Pinpoint the cell where the given text exists, returning its (x, y) midpoint coordinate. 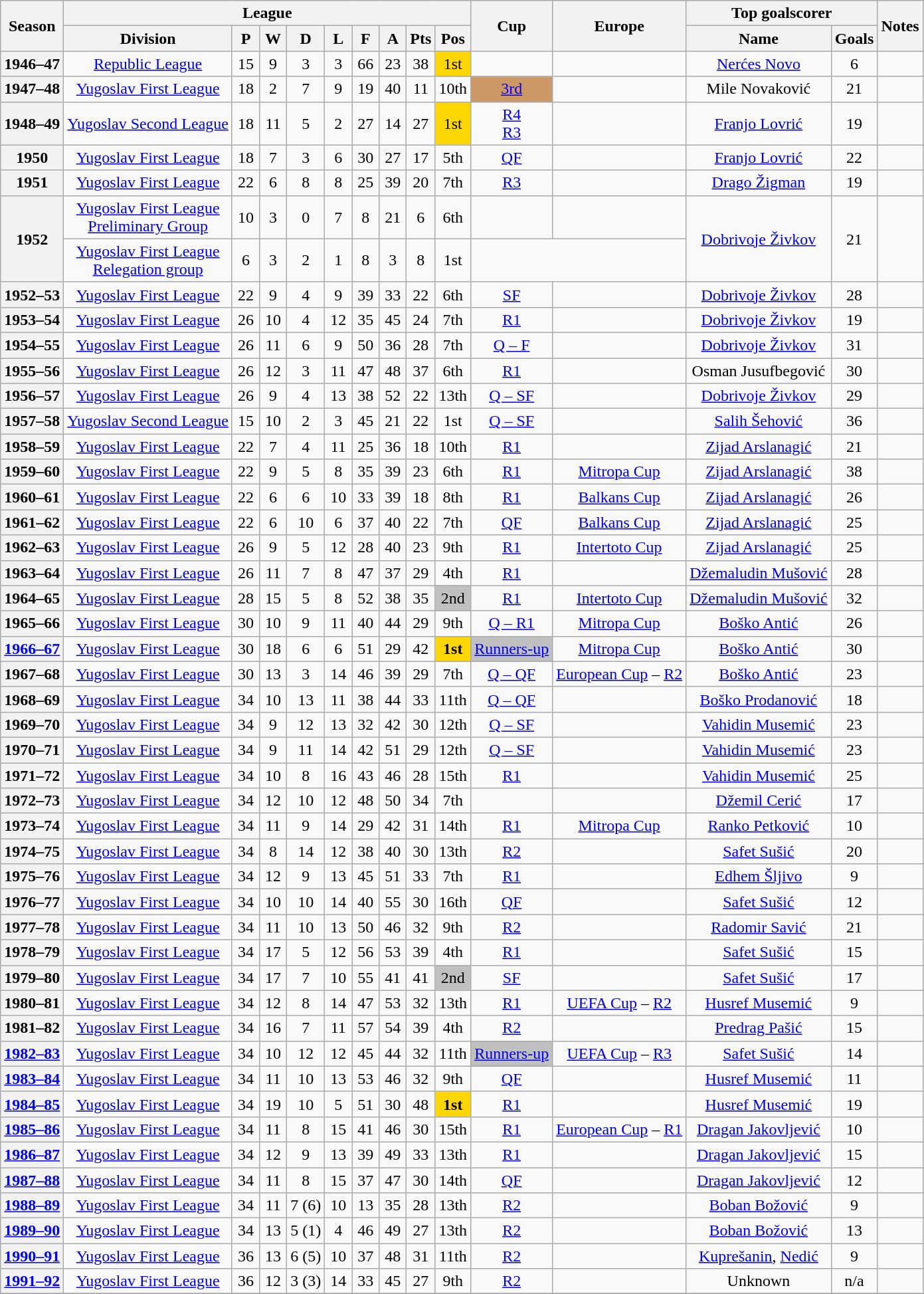
Radomir Savić (759, 927)
0 (306, 217)
1977–78 (32, 927)
1952–53 (32, 294)
Nerćes Novo (759, 64)
1958–59 (32, 447)
Drago Žigman (759, 183)
1970–71 (32, 750)
1982–83 (32, 1053)
R3 (511, 183)
5th (453, 158)
1974–75 (32, 851)
Yugoslav First LeaguePreliminary Group (148, 217)
Division (148, 39)
European Cup – R2 (619, 674)
Unknown (759, 1281)
Season (32, 26)
1963–64 (32, 573)
Yugoslav First LeagueRelegation group (148, 261)
66 (365, 64)
1964–65 (32, 598)
1959–60 (32, 472)
1973–74 (32, 826)
Džemil Cerić (759, 801)
UEFA Cup – R3 (619, 1053)
1975–76 (32, 877)
3rd (511, 89)
1990–91 (32, 1256)
Notes (900, 26)
1969–70 (32, 724)
Mile Novaković (759, 89)
1 (339, 261)
1950 (32, 158)
Top goalscorer (782, 13)
1989–90 (32, 1231)
Q – F (511, 345)
1965–66 (32, 623)
7 (6) (306, 1206)
1985–86 (32, 1129)
Salih Šehović (759, 421)
3 (3) (306, 1281)
R4R3 (511, 124)
6 (5) (306, 1256)
5 (1) (306, 1231)
1955–56 (32, 370)
1961–62 (32, 522)
1957–58 (32, 421)
Name (759, 39)
1948–49 (32, 124)
1988–89 (32, 1206)
n/a (854, 1281)
1976–77 (32, 902)
57 (365, 1028)
Pts (421, 39)
1981–82 (32, 1028)
1986–87 (32, 1154)
Republic League (148, 64)
1954–55 (32, 345)
1960–61 (32, 497)
1953–54 (32, 320)
A (393, 39)
Edhem Šljivo (759, 877)
Europe (619, 26)
1979–80 (32, 978)
1991–92 (32, 1281)
Goals (854, 39)
Cup (511, 26)
W (274, 39)
24 (421, 320)
43 (365, 776)
1971–72 (32, 776)
1951 (32, 183)
1972–73 (32, 801)
1968–69 (32, 699)
1983–84 (32, 1079)
League (267, 13)
1967–68 (32, 674)
Q – R1 (511, 623)
1987–88 (32, 1180)
1978–79 (32, 952)
1984–85 (32, 1104)
1956–57 (32, 396)
56 (365, 952)
Predrag Pašić (759, 1028)
1980–81 (32, 1003)
1962–63 (32, 548)
Kuprešanin, Nedić (759, 1256)
P (246, 39)
8th (453, 497)
Ranko Petković (759, 826)
Boško Prodanović (759, 699)
1947–48 (32, 89)
UEFA Cup – R2 (619, 1003)
L (339, 39)
1952 (32, 239)
F (365, 39)
Osman Jusufbegović (759, 370)
1946–47 (32, 64)
54 (393, 1028)
16th (453, 902)
European Cup – R1 (619, 1129)
D (306, 39)
Pos (453, 39)
1966–67 (32, 649)
